Provide the (X, Y) coordinate of the cell's center where the given text is located.  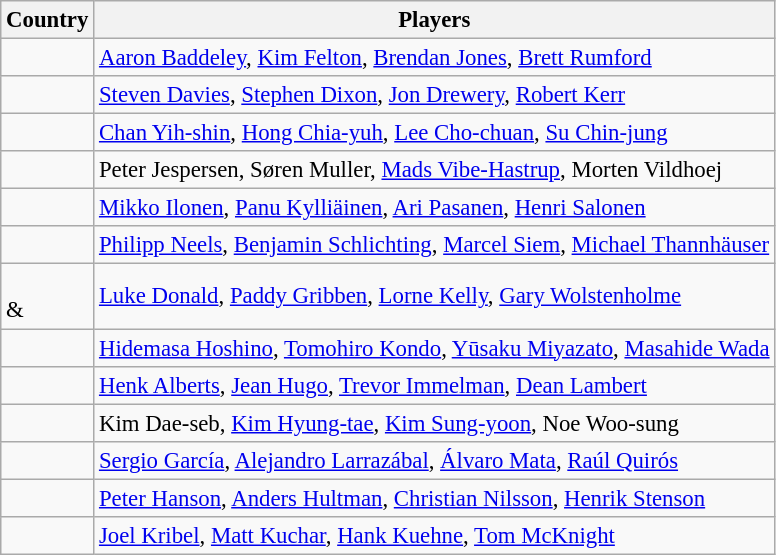
Players (434, 20)
Mikko Ilonen, Panu Kylliäinen, Ari Pasanen, Henri Salonen (434, 208)
Peter Hanson, Anders Hultman, Christian Nilsson, Henrik Stenson (434, 498)
Kim Dae-seb, Kim Hyung-tae, Kim Sung-yoon, Noe Woo-sung (434, 423)
Philipp Neels, Benjamin Schlichting, Marcel Siem, Michael Thannhäuser (434, 245)
& (48, 296)
Steven Davies, Stephen Dixon, Jon Drewery, Robert Kerr (434, 95)
Joel Kribel, Matt Kuchar, Hank Kuehne, Tom McKnight (434, 536)
Luke Donald, Paddy Gribben, Lorne Kelly, Gary Wolstenholme (434, 296)
Hidemasa Hoshino, Tomohiro Kondo, Yūsaku Miyazato, Masahide Wada (434, 348)
Chan Yih-shin, Hong Chia-yuh, Lee Cho-chuan, Su Chin-jung (434, 133)
Country (48, 20)
Aaron Baddeley, Kim Felton, Brendan Jones, Brett Rumford (434, 58)
Henk Alberts, Jean Hugo, Trevor Immelman, Dean Lambert (434, 385)
Sergio García, Alejandro Larrazábal, Álvaro Mata, Raúl Quirós (434, 460)
Peter Jespersen, Søren Muller, Mads Vibe-Hastrup, Morten Vildhoej (434, 170)
